For the text-containing cell, return its midpoint in (x, y) coordinate format. 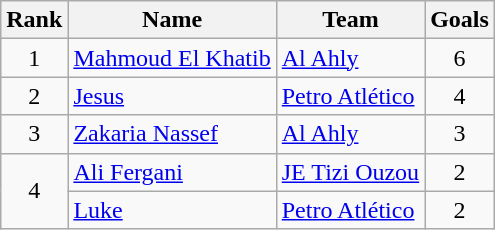
6 (460, 58)
JE Tizi Ouzou (350, 172)
Jesus (172, 96)
Rank (34, 20)
Ali Fergani (172, 172)
1 (34, 58)
Zakaria Nassef (172, 134)
Name (172, 20)
Luke (172, 210)
Team (350, 20)
Mahmoud El Khatib (172, 58)
Goals (460, 20)
